Capture the cell that displays the provided text and extract its (x, y) central coordinate. 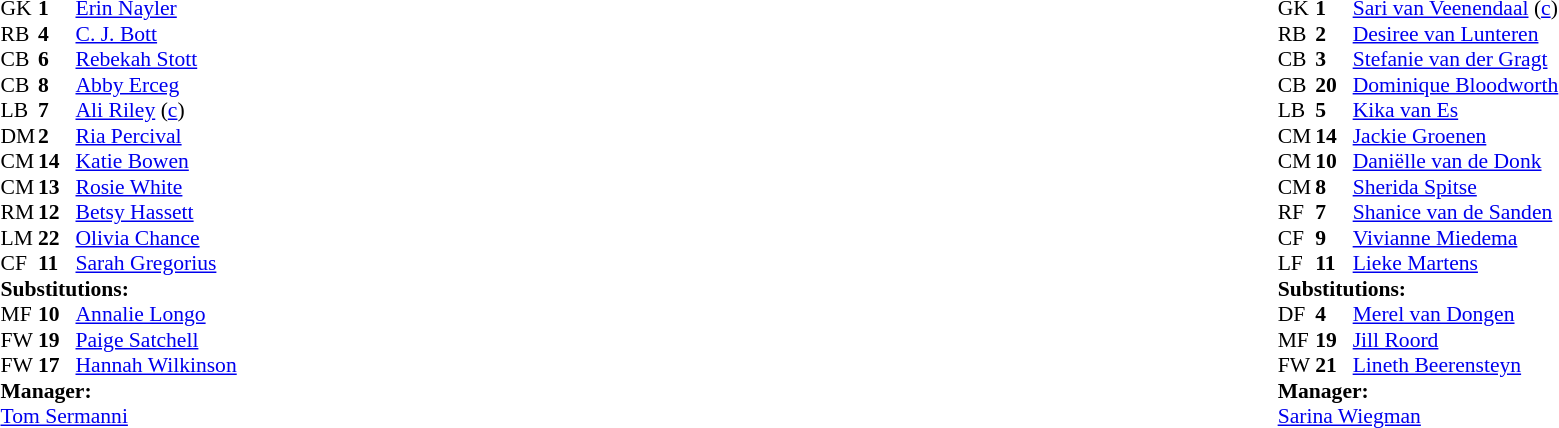
LF (1297, 263)
DM (19, 136)
5 (1334, 111)
Abby Erceg (156, 85)
Vivianne Miedema (1456, 238)
Jill Roord (1456, 340)
Sarah Gregorius (156, 263)
13 (57, 187)
C. J. Bott (156, 34)
Stefanie van der Gragt (1456, 59)
LM (19, 238)
Ria Percival (156, 136)
Lineth Beerensteyn (1456, 365)
6 (57, 59)
Sherida Spitse (1456, 187)
Rebekah Stott (156, 59)
Lieke Martens (1456, 263)
Rosie White (156, 187)
Paige Satchell (156, 340)
Jackie Groenen (1456, 136)
21 (1334, 365)
RM (19, 213)
Annalie Longo (156, 315)
12 (57, 213)
Desiree van Lunteren (1456, 34)
9 (1334, 238)
20 (1334, 85)
DF (1297, 315)
RF (1297, 213)
Kika van Es (1456, 111)
Daniëlle van de Donk (1456, 161)
Merel van Dongen (1456, 315)
3 (1334, 59)
Ali Riley (c) (156, 111)
17 (57, 365)
Olivia Chance (156, 238)
22 (57, 238)
Katie Bowen (156, 161)
Betsy Hassett (156, 213)
Shanice van de Sanden (1456, 213)
Hannah Wilkinson (156, 365)
Dominique Bloodworth (1456, 85)
